Pinpoint the cell where the given text exists, returning its [x, y] midpoint coordinate. 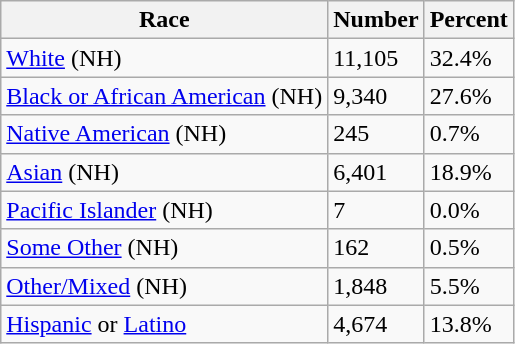
Pacific Islander (NH) [164, 210]
27.6% [468, 96]
Percent [468, 20]
11,105 [376, 58]
0.0% [468, 210]
Native American (NH) [164, 134]
5.5% [468, 286]
9,340 [376, 96]
13.8% [468, 324]
0.7% [468, 134]
Race [164, 20]
18.9% [468, 172]
4,674 [376, 324]
6,401 [376, 172]
White (NH) [164, 58]
32.4% [468, 58]
0.5% [468, 248]
Number [376, 20]
Asian (NH) [164, 172]
Black or African American (NH) [164, 96]
245 [376, 134]
Other/Mixed (NH) [164, 286]
1,848 [376, 286]
Hispanic or Latino [164, 324]
7 [376, 210]
Some Other (NH) [164, 248]
162 [376, 248]
